Identify which cell holds the provided text, then report its [X, Y] central coordinate. 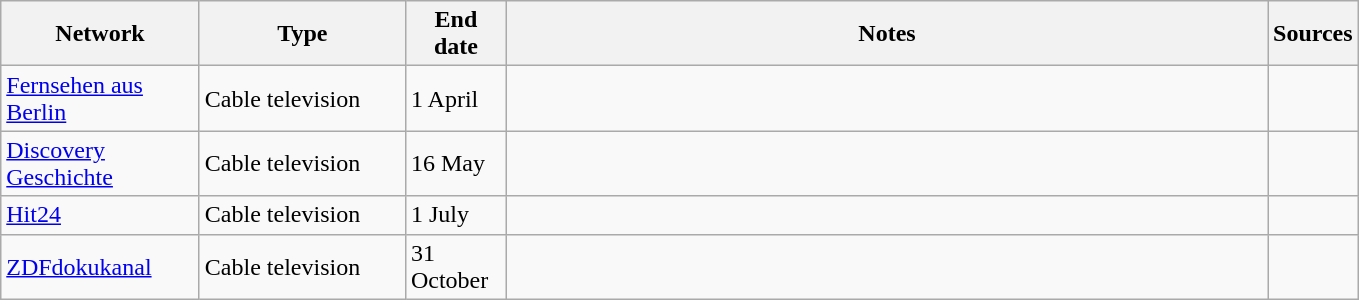
ZDFdokukanal [100, 266]
Hit24 [100, 215]
Type [302, 34]
1 April [456, 98]
Discovery Geschichte [100, 164]
Network [100, 34]
16 May [456, 164]
Sources [1314, 34]
Fernsehen aus Berlin [100, 98]
End date [456, 34]
31 October [456, 266]
1 July [456, 215]
Notes [886, 34]
